Detect which cell encompasses the target text, then output its (x, y) center coordinate. 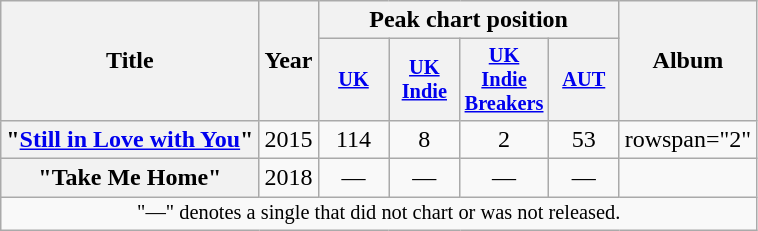
UK (354, 80)
"Still in Love with You" (130, 139)
"Take Me Home" (130, 178)
Year (288, 61)
Peak chart position (468, 20)
8 (424, 139)
2 (504, 139)
2015 (288, 139)
114 (354, 139)
UK Indie Breakers (504, 80)
AUT (584, 80)
2018 (288, 178)
Title (130, 61)
"—" denotes a single that did not chart or was not released. (379, 214)
rowspan="2" (688, 139)
53 (584, 139)
UK Indie (424, 80)
Album (688, 61)
